Determine the [x, y] coordinate at the center of the cell enclosing the given text.  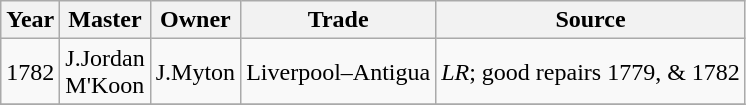
LR; good repairs 1779, & 1782 [591, 72]
Source [591, 20]
Master [105, 20]
Liverpool–Antigua [338, 72]
J.JordanM'Koon [105, 72]
Trade [338, 20]
J.Myton [195, 72]
1782 [30, 72]
Owner [195, 20]
Year [30, 20]
